Return (x, y) of the center of cell containing provided text 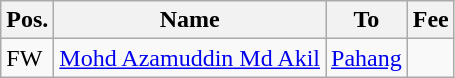
FW (28, 58)
Pos. (28, 20)
Pahang (367, 58)
Name (190, 20)
Mohd Azamuddin Md Akil (190, 58)
Fee (430, 20)
To (367, 20)
